Pinpoint the cell where the given text exists, returning its [X, Y] midpoint coordinate. 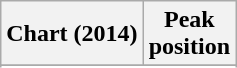
Chart (2014) [72, 34]
Peakposition [189, 34]
